Capture the cell that displays the provided text and extract its [x, y] central coordinate. 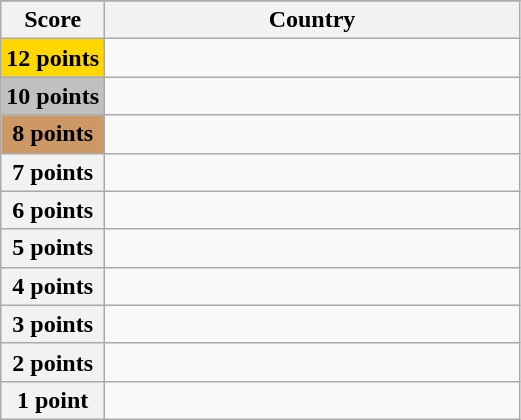
Score [53, 20]
8 points [53, 134]
3 points [53, 324]
7 points [53, 172]
6 points [53, 210]
2 points [53, 362]
12 points [53, 58]
Country [312, 20]
5 points [53, 248]
1 point [53, 400]
10 points [53, 96]
4 points [53, 286]
